Search for the cell housing the specified text and yield its (x, y) center coordinate. 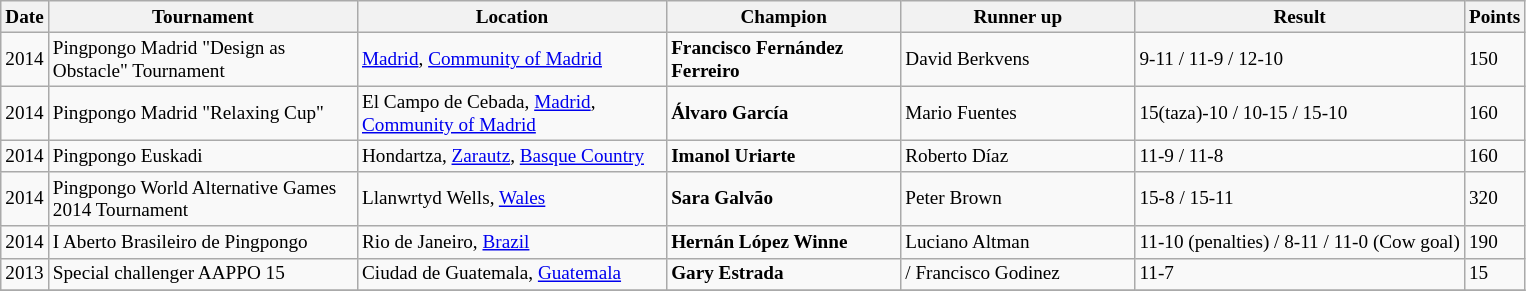
2013 (25, 274)
Pingpongo World Alternative Games 2014 Tournament (202, 199)
15-8 / 15-11 (1300, 199)
Runner up (1018, 17)
Madrid, Community of Madrid (512, 59)
Points (1494, 17)
Result (1300, 17)
11-7 (1300, 274)
11-9 / 11-8 (1300, 156)
Llanwrtyd Wells, Wales (512, 199)
Location (512, 17)
15(taza)-10 / 10-15 / 15-10 (1300, 113)
Tournament (202, 17)
/ Francisco Godinez (1018, 274)
Pingpongo Euskadi (202, 156)
150 (1494, 59)
320 (1494, 199)
11-10 (penalties) / 8-11 / 11-0 (Cow goal) (1300, 242)
David Berkvens (1018, 59)
Peter Brown (1018, 199)
Rio de Janeiro, Brazil (512, 242)
Roberto Díaz (1018, 156)
Hondartza, Zarautz, Basque Country (512, 156)
Francisco Fernández Ferreiro (784, 59)
Champion (784, 17)
Sara Galvão (784, 199)
Ciudad de Guatemala, Guatemala (512, 274)
Pingpongo Madrid "Design as Obstacle" Tournament (202, 59)
Hernán López Winne (784, 242)
15 (1494, 274)
Luciano Altman (1018, 242)
Special challenger AAPPO 15 (202, 274)
9-11 / 11-9 / 12-10 (1300, 59)
Date (25, 17)
Mario Fuentes (1018, 113)
Imanol Uriarte (784, 156)
El Campo de Cebada, Madrid, Community of Madrid (512, 113)
Álvaro García (784, 113)
Gary Estrada (784, 274)
I Aberto Brasileiro de Pingpongo (202, 242)
190 (1494, 242)
Pingpongo Madrid "Relaxing Cup" (202, 113)
